Scan for the cell matching the given text and deliver its [x, y] coordinate at center. 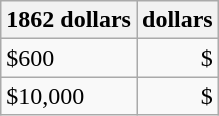
dollars [177, 20]
$10,000 [69, 96]
$600 [69, 58]
1862 dollars [69, 20]
